Extract the (X, Y) coordinate from the center of the cell holding the provided text.  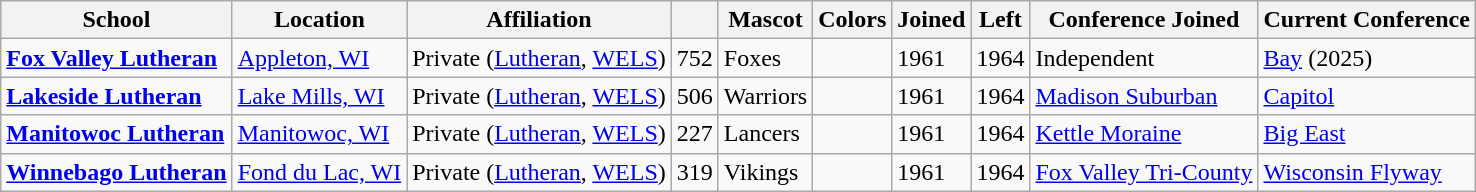
Fox Valley Lutheran (116, 58)
Winnebago Lutheran (116, 172)
Current Conference (1366, 20)
Vikings (765, 172)
319 (694, 172)
Independent (1144, 58)
Manitowoc Lutheran (116, 134)
Lake Mills, WI (320, 96)
Kettle Moraine (1144, 134)
Warriors (765, 96)
Big East (1366, 134)
Colors (852, 20)
Affiliation (540, 20)
Left (1000, 20)
Wisconsin Flyway (1366, 172)
Lancers (765, 134)
Madison Suburban (1144, 96)
Manitowoc, WI (320, 134)
Joined (932, 20)
Foxes (765, 58)
752 (694, 58)
506 (694, 96)
School (116, 20)
Conference Joined (1144, 20)
Bay (2025) (1366, 58)
Location (320, 20)
Lakeside Lutheran (116, 96)
227 (694, 134)
Mascot (765, 20)
Appleton, WI (320, 58)
Fond du Lac, WI (320, 172)
Fox Valley Tri-County (1144, 172)
Capitol (1366, 96)
